Output the [X, Y] coordinate of the center of the cell containing the given text.  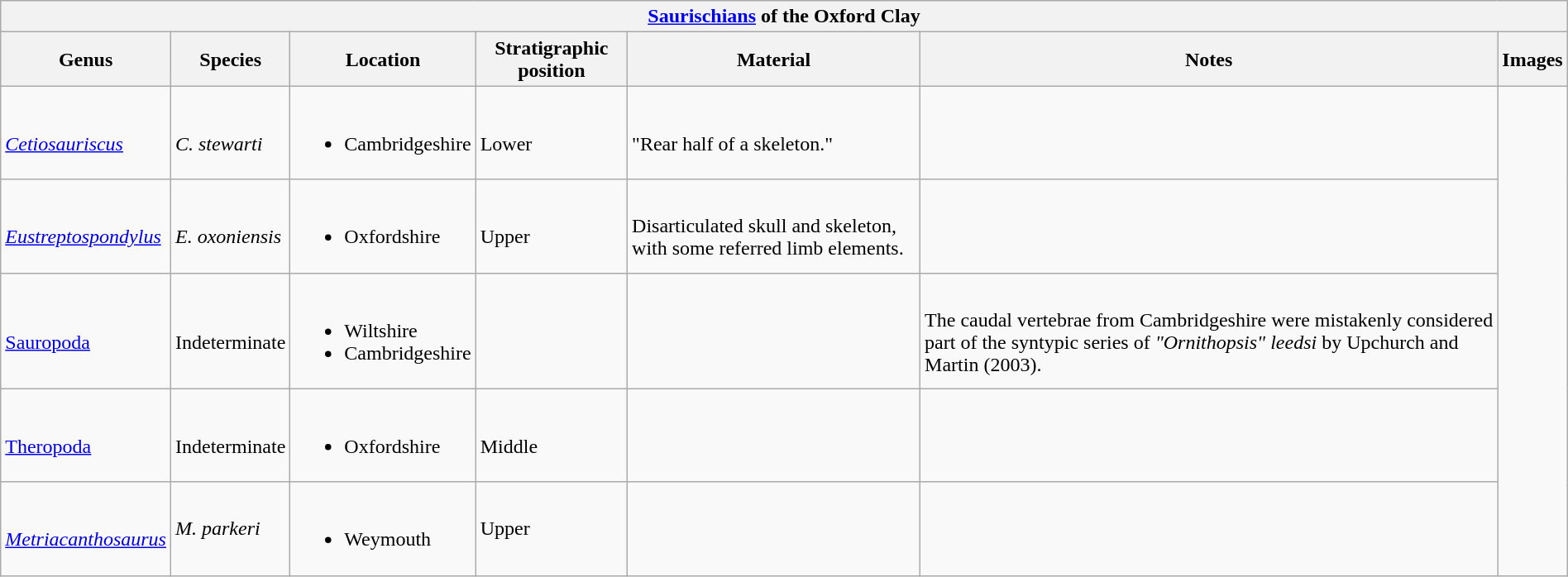
Metriacanthosaurus [86, 529]
Species [230, 60]
Notes [1209, 60]
Theropoda [86, 435]
Saurischians of the Oxford Clay [784, 17]
M. parkeri [230, 529]
Cetiosauriscus [86, 132]
Eustreptospondylus [86, 227]
Sauropoda [86, 331]
Disarticulated skull and skeleton, with some referred limb elements. [774, 227]
Material [774, 60]
"Rear half of a skeleton." [774, 132]
C. stewarti [230, 132]
Middle [551, 435]
Weymouth [383, 529]
Genus [86, 60]
Stratigraphic position [551, 60]
Images [1532, 60]
E. oxoniensis [230, 227]
WiltshireCambridgeshire [383, 331]
Cambridgeshire [383, 132]
Lower [551, 132]
Location [383, 60]
